Extract the [x, y] coordinate from the center of the cell holding the provided text.  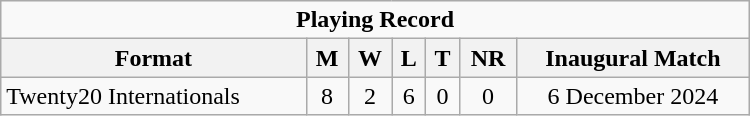
NR [488, 58]
6 [409, 96]
Playing Record [375, 20]
Format [154, 58]
6 December 2024 [634, 96]
Twenty20 Internationals [154, 96]
8 [327, 96]
2 [370, 96]
Inaugural Match [634, 58]
T [443, 58]
M [327, 58]
W [370, 58]
L [409, 58]
